Find where the given text appears and provide that cell's center as (x, y) coordinate. 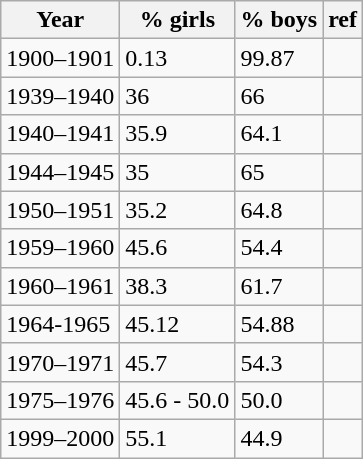
36 (178, 96)
1900–1901 (60, 58)
55.1 (178, 438)
1959–1960 (60, 248)
44.9 (279, 438)
54.4 (279, 248)
1950–1951 (60, 210)
1960–1961 (60, 286)
1940–1941 (60, 134)
99.87 (279, 58)
50.0 (279, 400)
64.1 (279, 134)
1975–1976 (60, 400)
1944–1945 (60, 172)
38.3 (178, 286)
54.3 (279, 362)
1964-1965 (60, 324)
35.2 (178, 210)
1970–1971 (60, 362)
Year (60, 20)
% girls (178, 20)
45.12 (178, 324)
35.9 (178, 134)
1999–2000 (60, 438)
61.7 (279, 286)
35 (178, 172)
66 (279, 96)
65 (279, 172)
64.8 (279, 210)
0.13 (178, 58)
1939–1940 (60, 96)
% boys (279, 20)
45.7 (178, 362)
54.88 (279, 324)
45.6 - 50.0 (178, 400)
45.6 (178, 248)
ref (343, 20)
